Locate the cell with the specified text and output its [x, y] center coordinate. 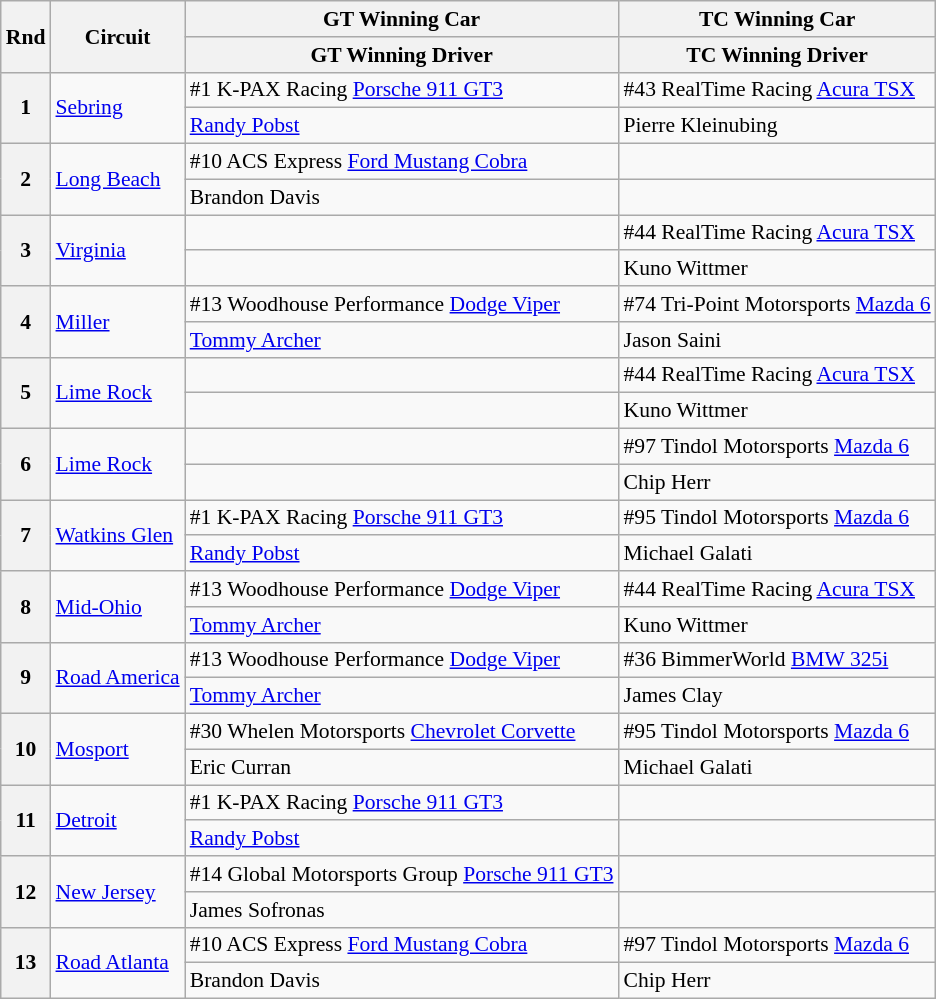
9 [26, 678]
Eric Curran [402, 767]
12 [26, 892]
Pierre Kleinubing [778, 126]
Mid-Ohio [117, 606]
Jason Saini [778, 340]
Long Beach [117, 180]
Rnd [26, 36]
1 [26, 108]
7 [26, 536]
Watkins Glen [117, 536]
11 [26, 820]
GT Winning Car [402, 19]
Virginia [117, 250]
4 [26, 322]
13 [26, 962]
James Sofronas [402, 910]
James Clay [778, 696]
GT Winning Driver [402, 55]
Road Atlanta [117, 962]
Road America [117, 678]
TC Winning Driver [778, 55]
Detroit [117, 820]
#30 Whelen Motorsports Chevrolet Corvette [402, 732]
#43 RealTime Racing Acura TSX [778, 90]
6 [26, 464]
8 [26, 606]
#74 Tri-Point Motorsports Mazda 6 [778, 304]
#14 Global Motorsports Group Porsche 911 GT3 [402, 874]
TC Winning Car [778, 19]
5 [26, 392]
Circuit [117, 36]
10 [26, 750]
3 [26, 250]
2 [26, 180]
Sebring [117, 108]
New Jersey [117, 892]
#36 BimmerWorld BMW 325i [778, 660]
Miller [117, 322]
Mosport [117, 750]
